Provide the (x, y) coordinate of the cell's center where the given text is located.  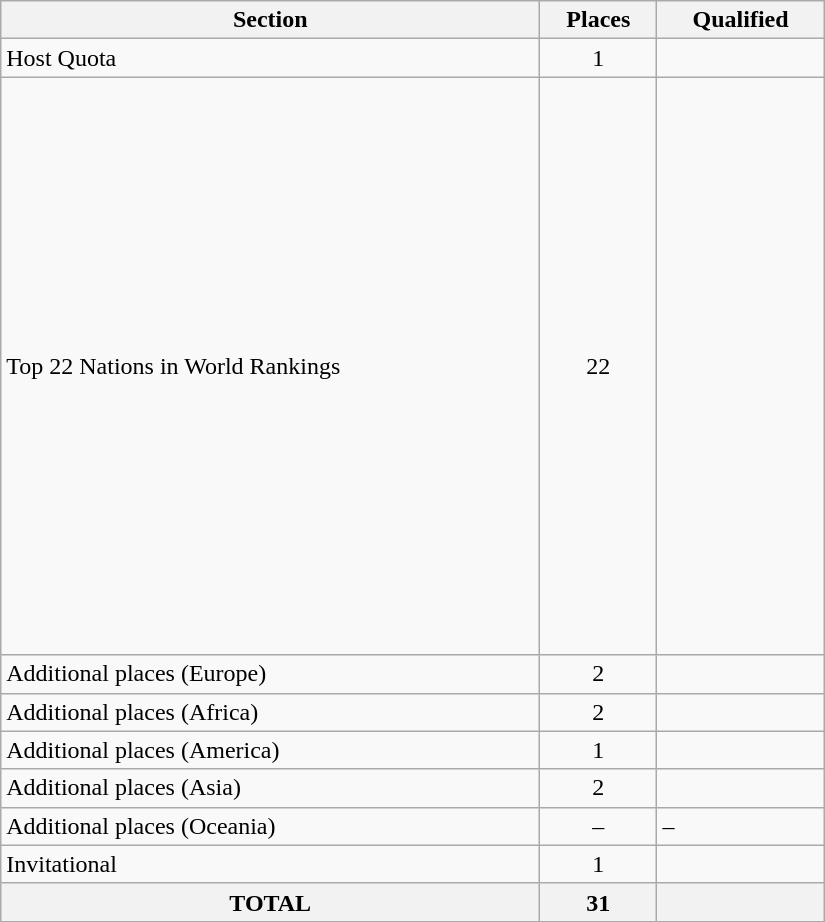
31 (598, 902)
Additional places (America) (270, 750)
Host Quota (270, 58)
Top 22 Nations in World Rankings (270, 366)
Additional places (Europe) (270, 674)
TOTAL (270, 902)
Additional places (Oceania) (270, 826)
Section (270, 20)
Additional places (Asia) (270, 788)
Places (598, 20)
Qualified (740, 20)
Invitational (270, 864)
22 (598, 366)
Additional places (Africa) (270, 712)
